Search for the cell housing the specified text and yield its [X, Y] center coordinate. 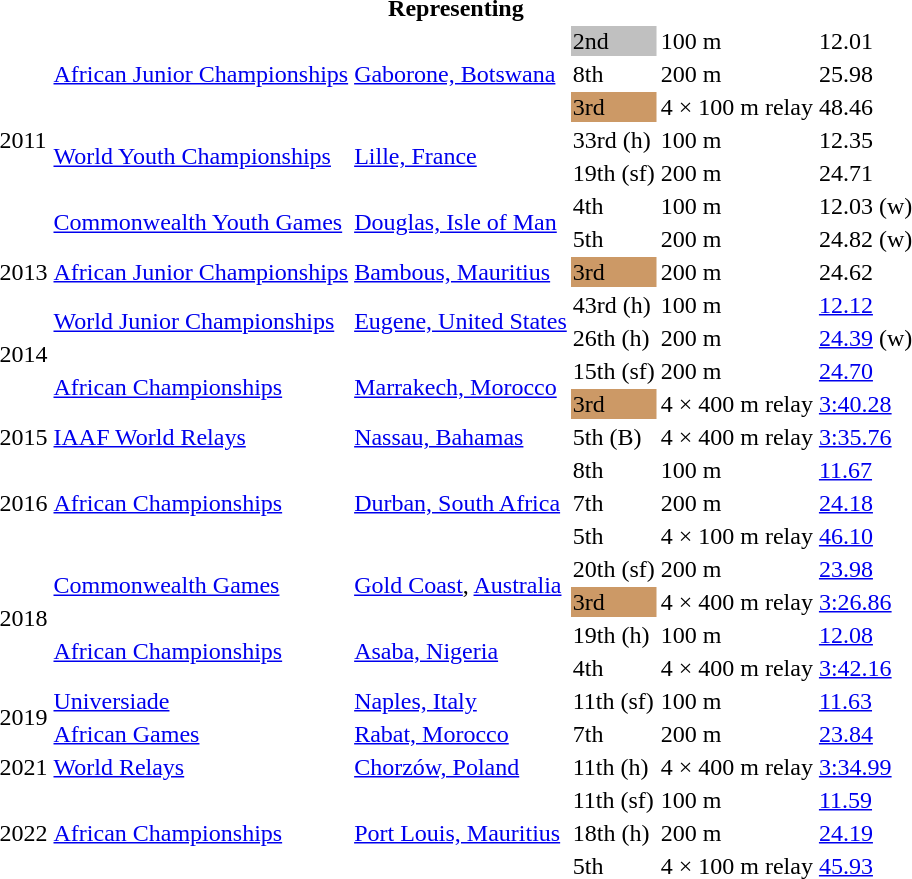
Universiade [201, 701]
Douglas, Isle of Man [461, 222]
Bambous, Mauritius [461, 272]
5th (B) [614, 437]
11th (h) [614, 767]
Rabat, Morocco [461, 734]
Durban, South Africa [461, 503]
World Junior Championships [201, 322]
26th (h) [614, 338]
Nassau, Bahamas [461, 437]
19th (h) [614, 635]
IAAF World Relays [201, 437]
Chorzów, Poland [461, 767]
43rd (h) [614, 305]
Eugene, United States [461, 322]
18th (h) [614, 833]
Lille, France [461, 156]
Naples, Italy [461, 701]
World Youth Championships [201, 156]
33rd (h) [614, 140]
2nd [614, 41]
African Games [201, 734]
Commonwealth Youth Games [201, 222]
19th (sf) [614, 173]
Gaborone, Botswana [461, 74]
15th (sf) [614, 371]
World Relays [201, 767]
Marrakech, Morocco [461, 388]
Commonwealth Games [201, 586]
20th (sf) [614, 569]
Asaba, Nigeria [461, 652]
Gold Coast, Australia [461, 586]
